Pinpoint the cell where the given text exists, returning its (x, y) midpoint coordinate. 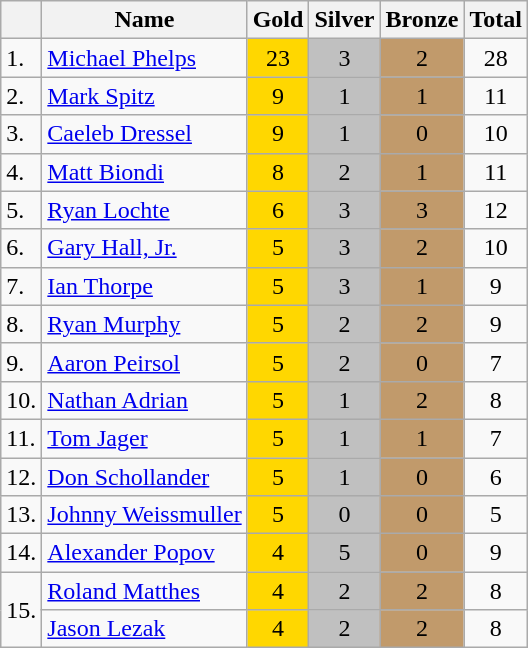
Jason Lezak (144, 629)
Gold (278, 20)
Silver (344, 20)
7. (22, 286)
Alexander Popov (144, 553)
Ryan Murphy (144, 324)
Total (496, 20)
Tom Jager (144, 438)
12 (496, 210)
1. (22, 58)
Roland Matthes (144, 591)
Johnny Weissmuller (144, 515)
Don Schollander (144, 477)
15. (22, 610)
Nathan Adrian (144, 400)
Michael Phelps (144, 58)
Name (144, 20)
Caeleb Dressel (144, 134)
9. (22, 362)
Gary Hall, Jr. (144, 248)
Matt Biondi (144, 172)
10. (22, 400)
Ryan Lochte (144, 210)
8. (22, 324)
6. (22, 248)
12. (22, 477)
Aaron Peirsol (144, 362)
13. (22, 515)
23 (278, 58)
Mark Spitz (144, 96)
28 (496, 58)
4. (22, 172)
3. (22, 134)
14. (22, 553)
2. (22, 96)
Bronze (422, 20)
11. (22, 438)
5. (22, 210)
Ian Thorpe (144, 286)
